Determine the [X, Y] coordinate at the center of the cell enclosing the given text.  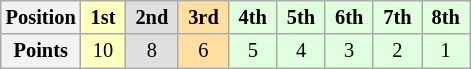
1 [446, 51]
3 [349, 51]
8 [152, 51]
Position [41, 17]
2 [397, 51]
7th [397, 17]
6 [203, 51]
6th [349, 17]
Points [41, 51]
10 [104, 51]
1st [104, 17]
4th [253, 17]
4 [301, 51]
5th [301, 17]
3rd [203, 17]
2nd [152, 17]
5 [253, 51]
8th [446, 17]
